Determine the [x, y] coordinate at the center of the cell enclosing the given text.  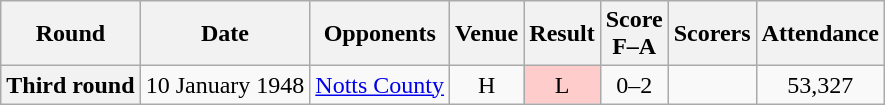
53,327 [820, 85]
Scorers [712, 34]
Date [225, 34]
0–2 [634, 85]
Opponents [380, 34]
10 January 1948 [225, 85]
ScoreF–A [634, 34]
Notts County [380, 85]
Attendance [820, 34]
Round [70, 34]
L [562, 85]
Result [562, 34]
Third round [70, 85]
Venue [487, 34]
H [487, 85]
